Capture the cell that displays the provided text and extract its (X, Y) central coordinate. 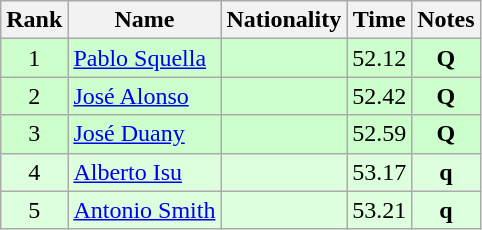
1 (34, 58)
3 (34, 134)
Alberto Isu (144, 172)
Nationality (284, 20)
Pablo Squella (144, 58)
Notes (446, 20)
52.12 (380, 58)
José Alonso (144, 96)
Time (380, 20)
4 (34, 172)
Name (144, 20)
52.59 (380, 134)
Rank (34, 20)
Antonio Smith (144, 210)
5 (34, 210)
2 (34, 96)
52.42 (380, 96)
53.17 (380, 172)
53.21 (380, 210)
José Duany (144, 134)
